Find where the given text appears and provide that cell's center as [x, y] coordinate. 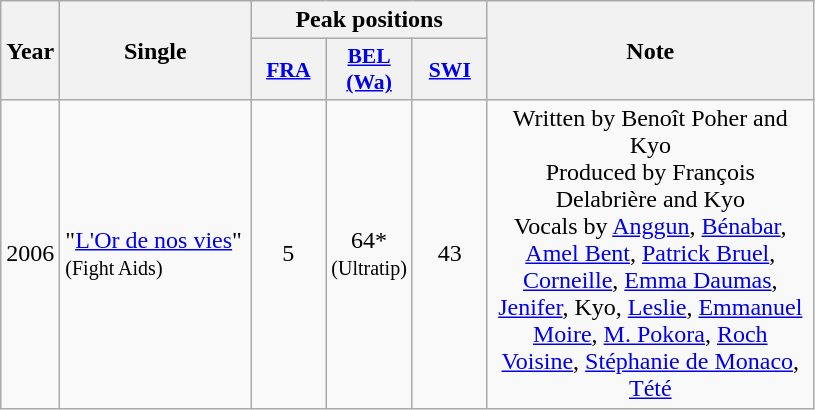
SWI [450, 70]
BEL (Wa) [370, 70]
5 [288, 254]
FRA [288, 70]
Year [30, 50]
43 [450, 254]
2006 [30, 254]
Single [156, 50]
Note [650, 50]
Peak positions [369, 20]
64*(Ultratip) [370, 254]
"L'Or de nos vies" (Fight Aids) [156, 254]
